Locate the cell with the specified text and output its (X, Y) center coordinate. 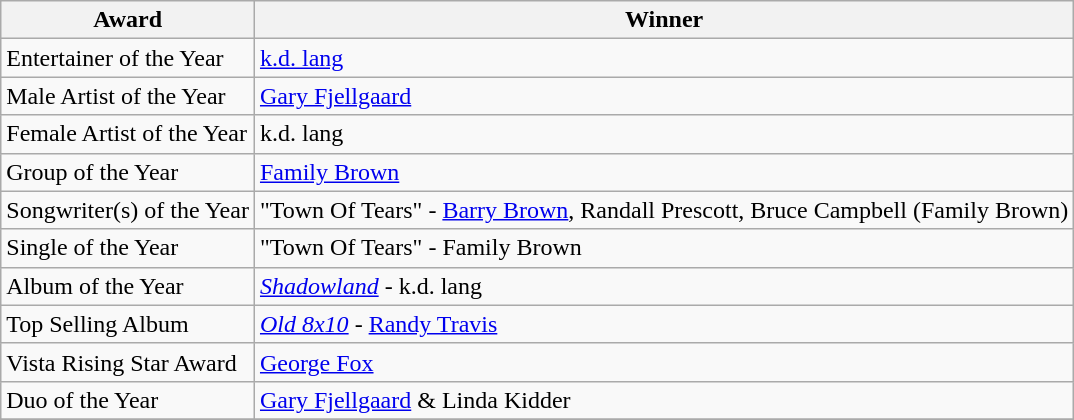
Male Artist of the Year (128, 96)
Award (128, 20)
Family Brown (664, 172)
Shadowland - k.d. lang (664, 286)
"Town Of Tears" - Barry Brown, Randall Prescott, Bruce Campbell (Family Brown) (664, 210)
Duo of the Year (128, 400)
Group of the Year (128, 172)
Gary Fjellgaard & Linda Kidder (664, 400)
Entertainer of the Year (128, 58)
Single of the Year (128, 248)
Female Artist of the Year (128, 134)
Vista Rising Star Award (128, 362)
Top Selling Album (128, 324)
George Fox (664, 362)
Winner (664, 20)
Old 8x10 - Randy Travis (664, 324)
Gary Fjellgaard (664, 96)
Songwriter(s) of the Year (128, 210)
Album of the Year (128, 286)
"Town Of Tears" - Family Brown (664, 248)
